Output the [x, y] coordinate of the center of the cell containing the given text.  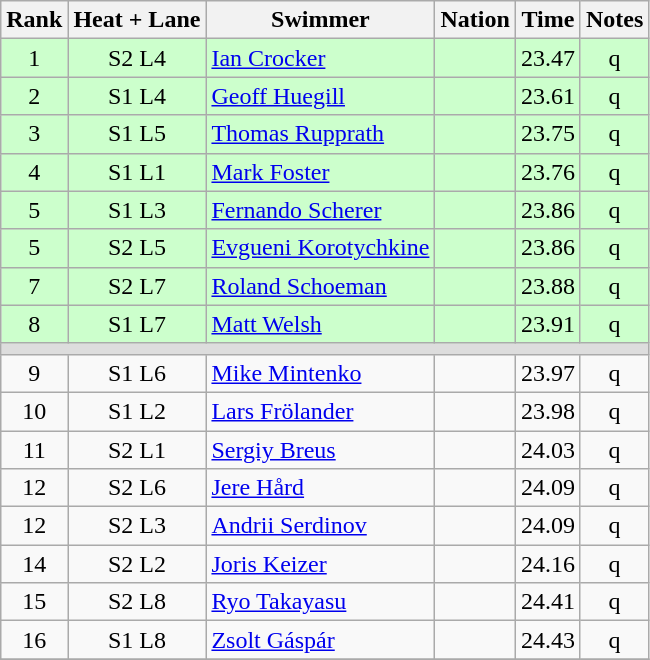
S2 L2 [137, 564]
S2 L5 [137, 248]
23.98 [548, 411]
24.41 [548, 602]
S2 L4 [137, 58]
S2 L7 [137, 286]
23.91 [548, 324]
23.97 [548, 373]
Thomas Rupprath [320, 134]
Swimmer [320, 20]
Jere Hård [320, 488]
23.75 [548, 134]
Roland Schoeman [320, 286]
9 [34, 373]
11 [34, 449]
8 [34, 324]
23.88 [548, 286]
S1 L2 [137, 411]
4 [34, 172]
Rank [34, 20]
S1 L8 [137, 640]
S2 L1 [137, 449]
Zsolt Gáspár [320, 640]
16 [34, 640]
23.47 [548, 58]
23.61 [548, 96]
Joris Keizer [320, 564]
S1 L5 [137, 134]
Geoff Huegill [320, 96]
Sergiy Breus [320, 449]
Fernando Scherer [320, 210]
S1 L6 [137, 373]
Evgueni Korotychkine [320, 248]
Matt Welsh [320, 324]
24.03 [548, 449]
Time [548, 20]
S1 L7 [137, 324]
3 [34, 134]
S1 L3 [137, 210]
7 [34, 286]
23.76 [548, 172]
Mark Foster [320, 172]
1 [34, 58]
24.43 [548, 640]
Lars Frölander [320, 411]
S1 L4 [137, 96]
Notes [614, 20]
Nation [475, 20]
24.16 [548, 564]
Ian Crocker [320, 58]
S1 L1 [137, 172]
S2 L3 [137, 526]
15 [34, 602]
S2 L8 [137, 602]
Andrii Serdinov [320, 526]
S2 L6 [137, 488]
Ryo Takayasu [320, 602]
Heat + Lane [137, 20]
2 [34, 96]
Mike Mintenko [320, 373]
14 [34, 564]
10 [34, 411]
